Capture the cell that displays the provided text and extract its (X, Y) central coordinate. 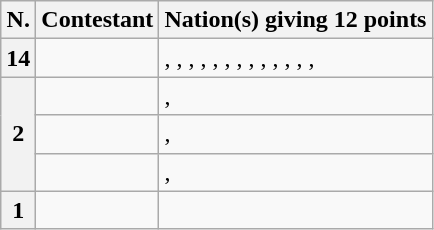
, , , , , , , , , , , , , (296, 58)
Contestant (98, 20)
Nation(s) giving 12 points (296, 20)
N. (18, 20)
1 (18, 210)
2 (18, 134)
14 (18, 58)
